Find where the given text appears and provide that cell's center as (x, y) coordinate. 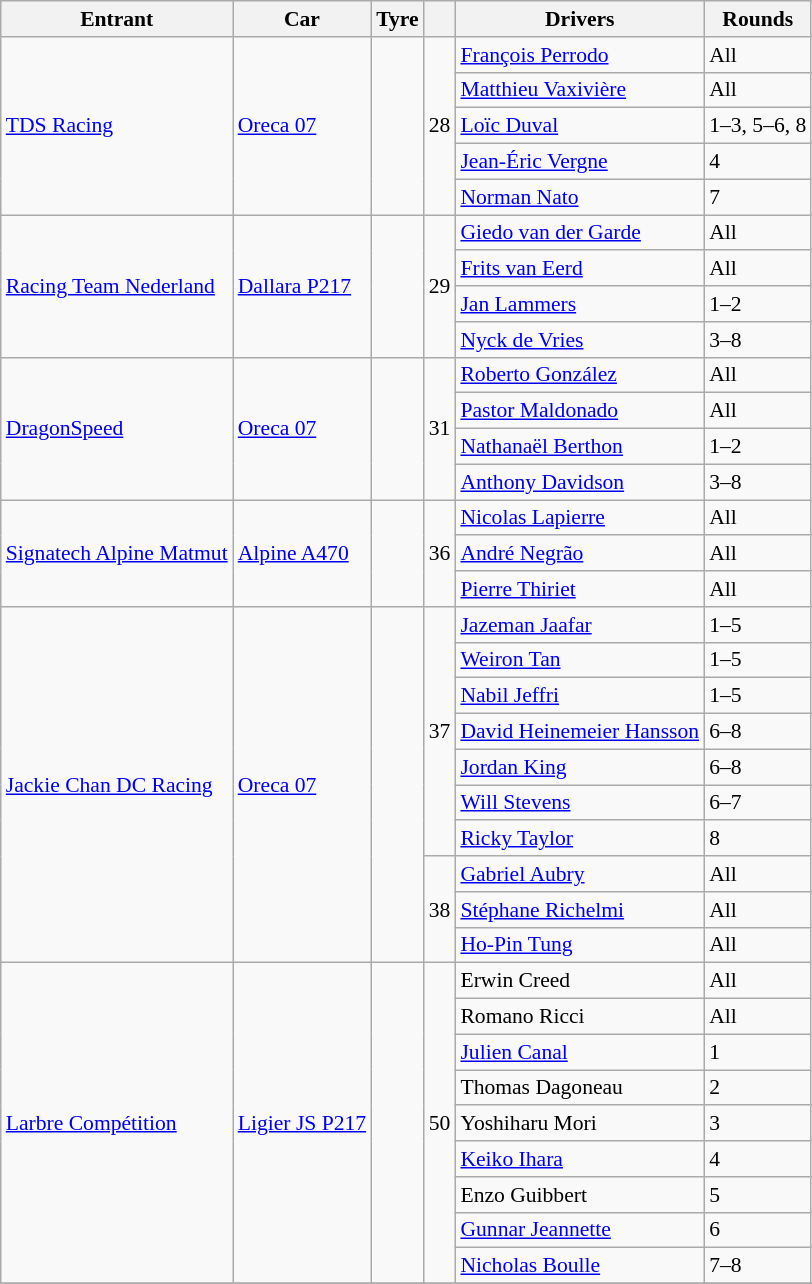
8 (758, 839)
David Heinemeier Hansson (580, 732)
Stéphane Richelmi (580, 910)
Ho-Pin Tung (580, 945)
Racing Team Nederland (117, 286)
Jordan King (580, 767)
Will Stevens (580, 803)
Tyre (397, 19)
6–7 (758, 803)
Weiron Tan (580, 660)
Roberto González (580, 375)
Rounds (758, 19)
3 (758, 1124)
Julien Canal (580, 1052)
Gunnar Jeannette (580, 1230)
1–3, 5–6, 8 (758, 126)
André Negrão (580, 554)
Ligier JS P217 (302, 1124)
Nathanaël Berthon (580, 447)
Jazeman Jaafar (580, 625)
Nabil Jeffri (580, 696)
50 (440, 1124)
Larbre Compétition (117, 1124)
Pierre Thiriet (580, 589)
Entrant (117, 19)
Yoshiharu Mori (580, 1124)
37 (440, 732)
Drivers (580, 19)
Norman Nato (580, 197)
Pastor Maldonado (580, 411)
29 (440, 286)
TDS Racing (117, 126)
Car (302, 19)
Thomas Dagoneau (580, 1088)
Keiko Ihara (580, 1159)
28 (440, 126)
31 (440, 428)
7–8 (758, 1266)
6 (758, 1230)
Dallara P217 (302, 286)
Alpine A470 (302, 554)
Ricky Taylor (580, 839)
Enzo Guibbert (580, 1195)
Loïc Duval (580, 126)
Jackie Chan DC Racing (117, 785)
Erwin Creed (580, 981)
Matthieu Vaxivière (580, 90)
36 (440, 554)
1 (758, 1052)
Giedo van der Garde (580, 233)
Nicholas Boulle (580, 1266)
Romano Ricci (580, 1017)
Jan Lammers (580, 304)
38 (440, 910)
Jean-Éric Vergne (580, 162)
DragonSpeed (117, 428)
Nicolas Lapierre (580, 518)
Anthony Davidson (580, 482)
Signatech Alpine Matmut (117, 554)
Frits van Eerd (580, 269)
7 (758, 197)
5 (758, 1195)
François Perrodo (580, 55)
Nyck de Vries (580, 340)
Gabriel Aubry (580, 874)
2 (758, 1088)
